Determine the [x, y] coordinate at the center of the cell enclosing the given text.  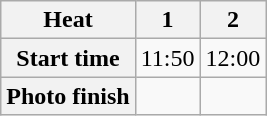
11:50 [168, 58]
12:00 [233, 58]
2 [233, 20]
Heat [68, 20]
1 [168, 20]
Start time [68, 58]
Photo finish [68, 96]
